From the cell containing the given text, extract its center point as [X, Y] coordinate. 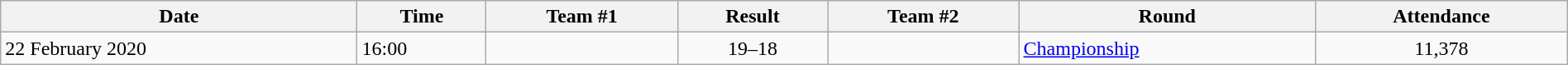
Round [1167, 17]
22 February 2020 [179, 48]
Team #2 [923, 17]
Team #1 [582, 17]
Attendance [1442, 17]
11,378 [1442, 48]
Date [179, 17]
19–18 [753, 48]
Result [753, 17]
16:00 [422, 48]
Championship [1167, 48]
Time [422, 17]
